Extract the [X, Y] coordinate from the center of the cell holding the provided text.  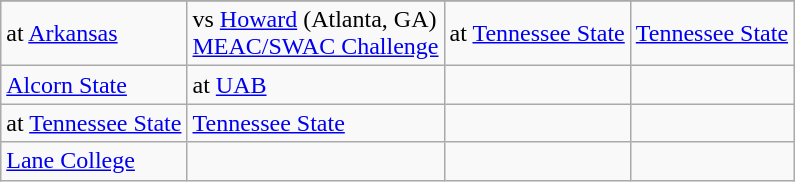
Lane College [94, 161]
vs Howard (Atlanta, GA)MEAC/SWAC Challenge [316, 34]
at UAB [316, 85]
Alcorn State [94, 85]
at Arkansas [94, 34]
